From the cell containing the given text, extract its center point as (x, y) coordinate. 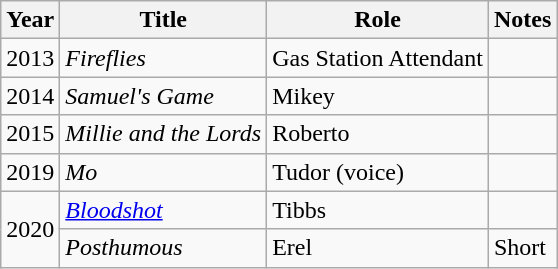
2014 (30, 96)
Tudor (voice) (378, 172)
Tibbs (378, 210)
2015 (30, 134)
Bloodshot (164, 210)
Erel (378, 248)
2013 (30, 58)
Short (522, 248)
Mikey (378, 96)
Samuel's Game (164, 96)
Posthumous (164, 248)
Millie and the Lords (164, 134)
2019 (30, 172)
Notes (522, 20)
Title (164, 20)
Year (30, 20)
Fireflies (164, 58)
Roberto (378, 134)
Mo (164, 172)
Role (378, 20)
2020 (30, 229)
Gas Station Attendant (378, 58)
